Provide the [x, y] coordinate of the cell's center where the given text is located.  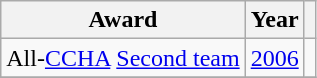
All-CCHA Second team [123, 58]
Award [123, 20]
2006 [274, 58]
Year [274, 20]
